Scan for the cell matching the given text and deliver its (X, Y) coordinate at center. 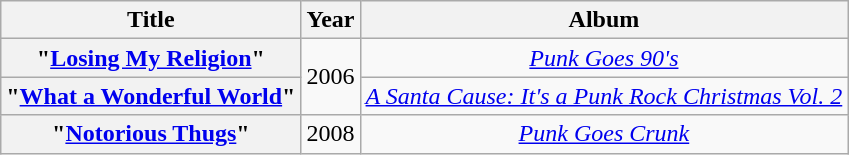
"Notorious Thugs" (151, 134)
2006 (330, 77)
2008 (330, 134)
"What a Wonderful World" (151, 96)
Album (604, 20)
Punk Goes 90's (604, 58)
Title (151, 20)
Punk Goes Crunk (604, 134)
A Santa Cause: It's a Punk Rock Christmas Vol. 2 (604, 96)
"Losing My Religion" (151, 58)
Year (330, 20)
